Identify which cell holds the provided text, then report its (x, y) central coordinate. 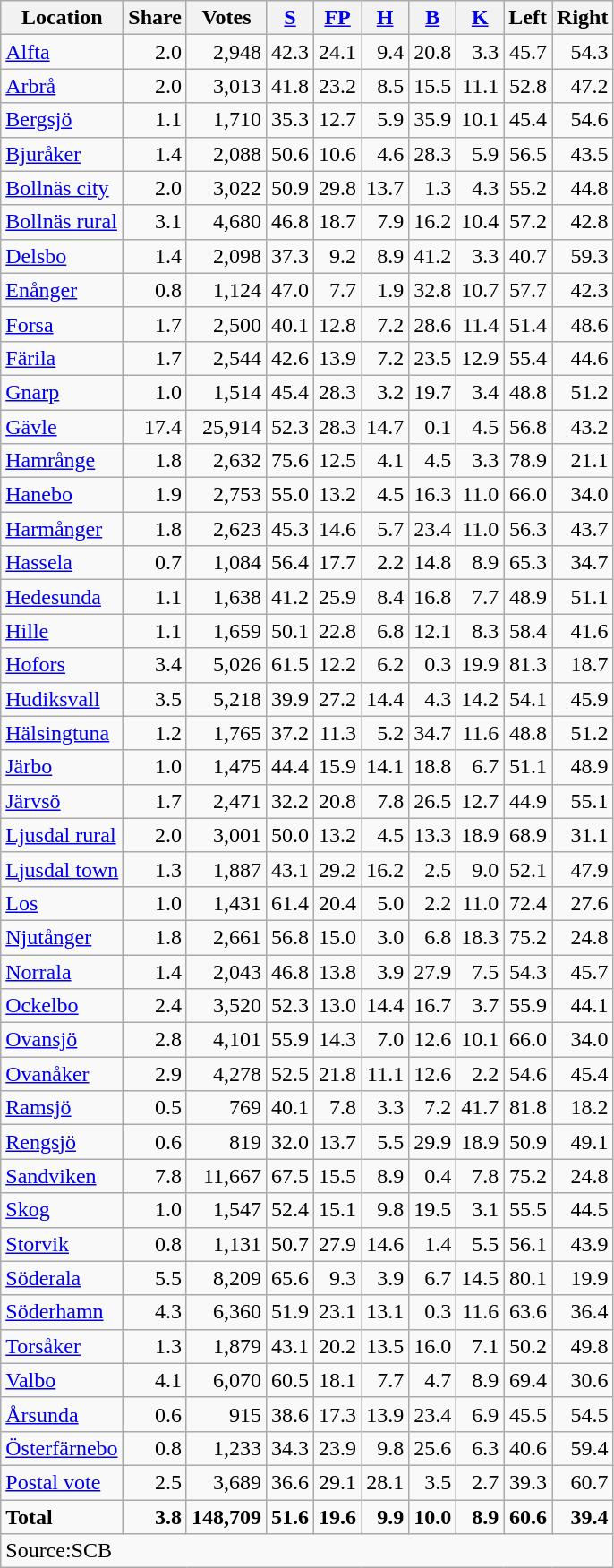
2.7 (480, 1482)
44.4 (290, 767)
13.5 (385, 1346)
52.5 (290, 1074)
3,022 (226, 188)
14.2 (480, 699)
1,879 (226, 1346)
4.6 (385, 154)
Left (528, 18)
61.4 (290, 903)
24.1 (338, 52)
8.3 (480, 631)
Enånger (63, 290)
Ovansjö (63, 1040)
3,689 (226, 1482)
23.2 (338, 86)
55.5 (528, 1210)
27.6 (583, 903)
43.5 (583, 154)
18.1 (338, 1380)
S (290, 18)
Söderala (63, 1278)
14.7 (385, 427)
Bjuråker (63, 154)
55.1 (583, 801)
Årsunda (63, 1414)
Njutånger (63, 937)
8.5 (385, 86)
38.6 (290, 1414)
21.1 (583, 461)
51.4 (528, 324)
3.7 (480, 1006)
13.8 (338, 971)
20.4 (338, 903)
Bergsjö (63, 120)
50.7 (290, 1244)
Järvsö (63, 801)
14.8 (433, 563)
6.2 (385, 665)
10.4 (480, 222)
Skog (63, 1210)
Storvik (63, 1244)
51.6 (290, 1517)
37.2 (290, 733)
52.1 (528, 869)
59.4 (583, 1448)
Source:SCB (307, 1551)
2.9 (156, 1074)
13.1 (385, 1312)
6,360 (226, 1312)
25.6 (433, 1448)
11.3 (338, 733)
27.2 (338, 699)
4.7 (433, 1380)
819 (226, 1142)
37.3 (290, 256)
Delsbo (63, 256)
65.3 (528, 563)
29.2 (338, 869)
12.5 (338, 461)
1,659 (226, 631)
52.8 (528, 86)
13.0 (338, 1006)
0.1 (433, 427)
Forsa (63, 324)
14.5 (480, 1278)
13.3 (433, 835)
36.6 (290, 1482)
5,218 (226, 699)
5,026 (226, 665)
60.7 (583, 1482)
6,070 (226, 1380)
23.5 (433, 358)
3.2 (385, 392)
54.1 (528, 699)
18.8 (433, 767)
2,632 (226, 461)
18.3 (480, 937)
56.4 (290, 563)
22.8 (338, 631)
49.1 (583, 1142)
68.9 (528, 835)
Söderhamn (63, 1312)
Hedesunda (63, 597)
47.9 (583, 869)
5.2 (385, 733)
12.1 (433, 631)
55.0 (290, 495)
48.6 (583, 324)
32.0 (290, 1142)
0.5 (156, 1108)
Bollnäs rural (63, 222)
5.7 (385, 529)
Valbo (63, 1380)
2,088 (226, 154)
Total (63, 1517)
3,520 (226, 1006)
5.0 (385, 903)
51.9 (290, 1312)
9.9 (385, 1517)
Järbo (63, 767)
55.4 (528, 358)
9.3 (338, 1278)
15.0 (338, 937)
2,043 (226, 971)
1,887 (226, 869)
Hudiksvall (63, 699)
50.0 (290, 835)
32.2 (290, 801)
3,001 (226, 835)
2,661 (226, 937)
28.1 (385, 1482)
1,131 (226, 1244)
FP (338, 18)
10.0 (433, 1517)
17.7 (338, 563)
57.2 (528, 222)
21.8 (338, 1074)
K (480, 18)
Hofors (63, 665)
3.8 (156, 1517)
Right (583, 18)
50.1 (290, 631)
36.4 (583, 1312)
52.4 (290, 1210)
Postal vote (63, 1482)
12.2 (338, 665)
Rengsjö (63, 1142)
1,514 (226, 392)
43.2 (583, 427)
41.6 (583, 631)
1.2 (156, 733)
17.4 (156, 427)
43.9 (583, 1244)
915 (226, 1414)
58.4 (528, 631)
31.1 (583, 835)
18.2 (583, 1108)
1,638 (226, 597)
42.6 (290, 358)
12.9 (480, 358)
72.4 (528, 903)
25.9 (338, 597)
29.9 (433, 1142)
78.9 (528, 461)
41.8 (290, 86)
40.7 (528, 256)
Votes (226, 18)
H (385, 18)
81.3 (528, 665)
80.1 (528, 1278)
14.1 (385, 767)
2,753 (226, 495)
43.7 (583, 529)
1,765 (226, 733)
Torsåker (63, 1346)
39.4 (583, 1517)
9.2 (338, 256)
2,948 (226, 52)
16.8 (433, 597)
Ovanåker (63, 1074)
9.0 (480, 869)
19.6 (338, 1517)
1,233 (226, 1448)
Gävle (63, 427)
41.7 (480, 1108)
Bollnäs city (63, 188)
56.5 (528, 154)
Hälsingtuna (63, 733)
Gnarp (63, 392)
63.6 (528, 1312)
2.4 (156, 1006)
44.9 (528, 801)
Alfta (63, 52)
44.8 (583, 188)
39.3 (528, 1482)
1,475 (226, 767)
45.9 (583, 699)
29.8 (338, 188)
2,500 (226, 324)
Ockelbo (63, 1006)
35.3 (290, 120)
Österfärnebo (63, 1448)
35.9 (433, 120)
14.3 (338, 1040)
Ljusdal town (63, 869)
29.1 (338, 1482)
Färila (63, 358)
60.5 (290, 1380)
2,471 (226, 801)
34.3 (290, 1448)
Hanebo (63, 495)
B (433, 18)
Ramsjö (63, 1108)
19.7 (433, 392)
17.3 (338, 1414)
4,680 (226, 222)
1,710 (226, 120)
8,209 (226, 1278)
23.1 (338, 1312)
32.8 (433, 290)
3,013 (226, 86)
30.6 (583, 1380)
Harmånger (63, 529)
Sandviken (63, 1176)
28.6 (433, 324)
Location (63, 18)
40.6 (528, 1448)
1,084 (226, 563)
56.1 (528, 1244)
2,623 (226, 529)
148,709 (226, 1517)
2,544 (226, 358)
47.2 (583, 86)
81.8 (528, 1108)
44.6 (583, 358)
50.2 (528, 1346)
Norrala (63, 971)
49.8 (583, 1346)
Ljusdal rural (63, 835)
45.5 (528, 1414)
75.6 (290, 461)
769 (226, 1108)
2.8 (156, 1040)
47.0 (290, 290)
7.5 (480, 971)
26.5 (433, 801)
65.6 (290, 1278)
11.4 (480, 324)
7.0 (385, 1040)
1,547 (226, 1210)
50.6 (290, 154)
9.4 (385, 52)
67.5 (290, 1176)
19.5 (433, 1210)
10.6 (338, 154)
55.2 (528, 188)
6.9 (480, 1414)
54.5 (583, 1414)
3.0 (385, 937)
4,101 (226, 1040)
16.3 (433, 495)
44.5 (583, 1210)
61.5 (290, 665)
15.1 (338, 1210)
12.8 (338, 324)
6.3 (480, 1448)
7.9 (385, 222)
11,667 (226, 1176)
2,098 (226, 256)
Los (63, 903)
56.3 (528, 529)
7.1 (480, 1346)
0.4 (433, 1176)
Arbrå (63, 86)
16.7 (433, 1006)
20.2 (338, 1346)
1,431 (226, 903)
44.1 (583, 1006)
Hamrånge (63, 461)
57.7 (528, 290)
60.6 (528, 1517)
23.9 (338, 1448)
25,914 (226, 427)
42.8 (583, 222)
0.7 (156, 563)
8.4 (385, 597)
4,278 (226, 1074)
Hassela (63, 563)
59.3 (583, 256)
Share (156, 18)
1,124 (226, 290)
69.4 (528, 1380)
39.9 (290, 699)
16.0 (433, 1346)
15.9 (338, 767)
10.7 (480, 290)
45.3 (290, 529)
Hille (63, 631)
